Scan for the cell matching the given text and deliver its [x, y] coordinate at center. 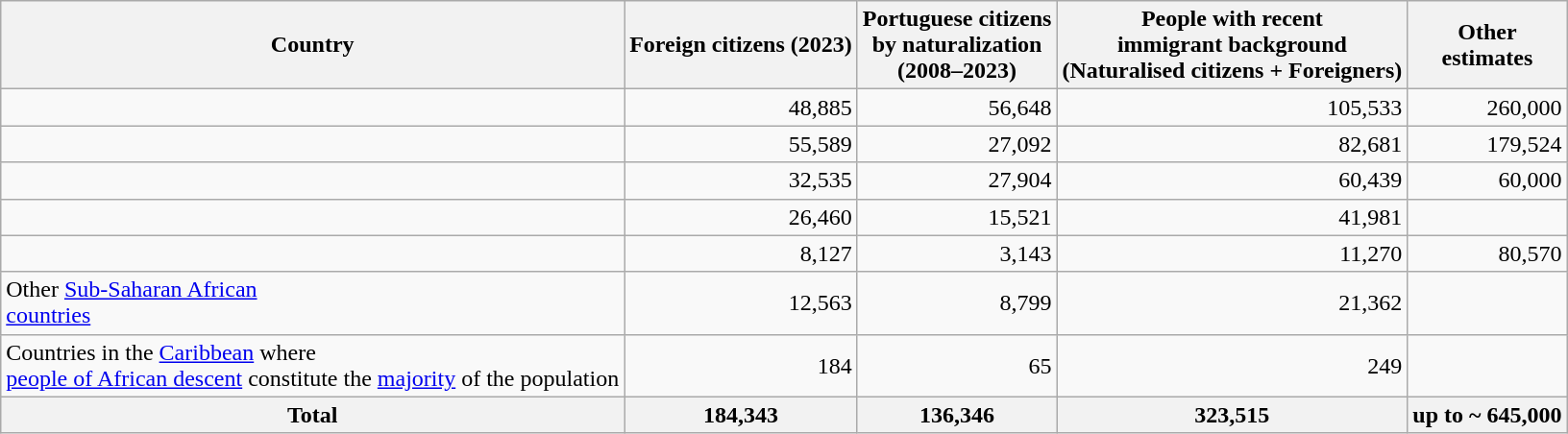
32,535 [742, 181]
60,439 [1232, 181]
People with recentimmigrant background(Naturalised citizens + Foreigners) [1232, 45]
80,570 [1487, 253]
Countries in the Caribbean wherepeople of African descent constitute the majority of the population [313, 365]
27,904 [957, 181]
184,343 [742, 415]
48,885 [742, 108]
55,589 [742, 144]
56,648 [957, 108]
65 [957, 365]
8,799 [957, 303]
136,346 [957, 415]
41,981 [1232, 217]
60,000 [1487, 181]
Portuguese citizensby naturalization(2008–2023) [957, 45]
260,000 [1487, 108]
21,362 [1232, 303]
Foreign citizens (2023) [742, 45]
Other Sub-Saharan Africancountries [313, 303]
Total [313, 415]
12,563 [742, 303]
Otherestimates [1487, 45]
11,270 [1232, 253]
105,533 [1232, 108]
15,521 [957, 217]
184 [742, 365]
82,681 [1232, 144]
3,143 [957, 253]
Country [313, 45]
8,127 [742, 253]
179,524 [1487, 144]
up to ~ 645,000 [1487, 415]
27,092 [957, 144]
249 [1232, 365]
26,460 [742, 217]
323,515 [1232, 415]
